Capture the cell that displays the provided text and extract its (X, Y) central coordinate. 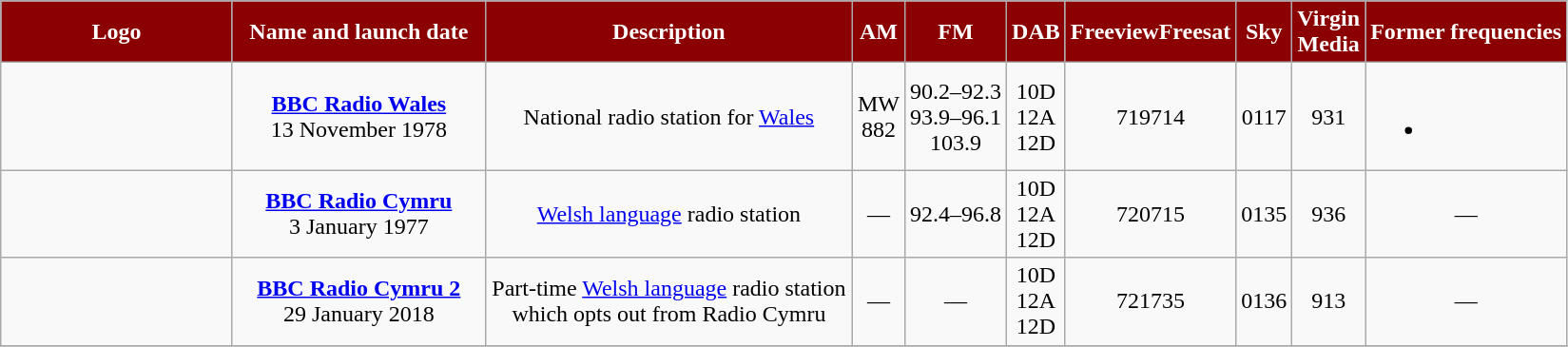
Welsh language radio station (668, 214)
719714 (1151, 116)
BBC Radio Wales13 November 1978 (358, 116)
936 (1329, 214)
0135 (1265, 214)
913 (1329, 301)
National radio station for Wales (668, 116)
FreeviewFreesat (1151, 32)
DAB (1036, 32)
AM (879, 32)
FM (955, 32)
Sky (1265, 32)
Description (668, 32)
BBC Radio Cymru 229 January 2018 (358, 301)
Name and launch date (358, 32)
BBC Radio Cymru3 January 1977 (358, 214)
Part-time Welsh language radio station which opts out from Radio Cymru (668, 301)
VirginMedia (1329, 32)
0136 (1265, 301)
90.2–92.393.9–96.1103.9 (955, 116)
0117 (1265, 116)
720715 (1151, 214)
721735 (1151, 301)
Logo (117, 32)
931 (1329, 116)
Former frequencies (1466, 32)
MW882 (879, 116)
92.4–96.8 (955, 214)
